From the cell containing the given text, extract its center point as (X, Y) coordinate. 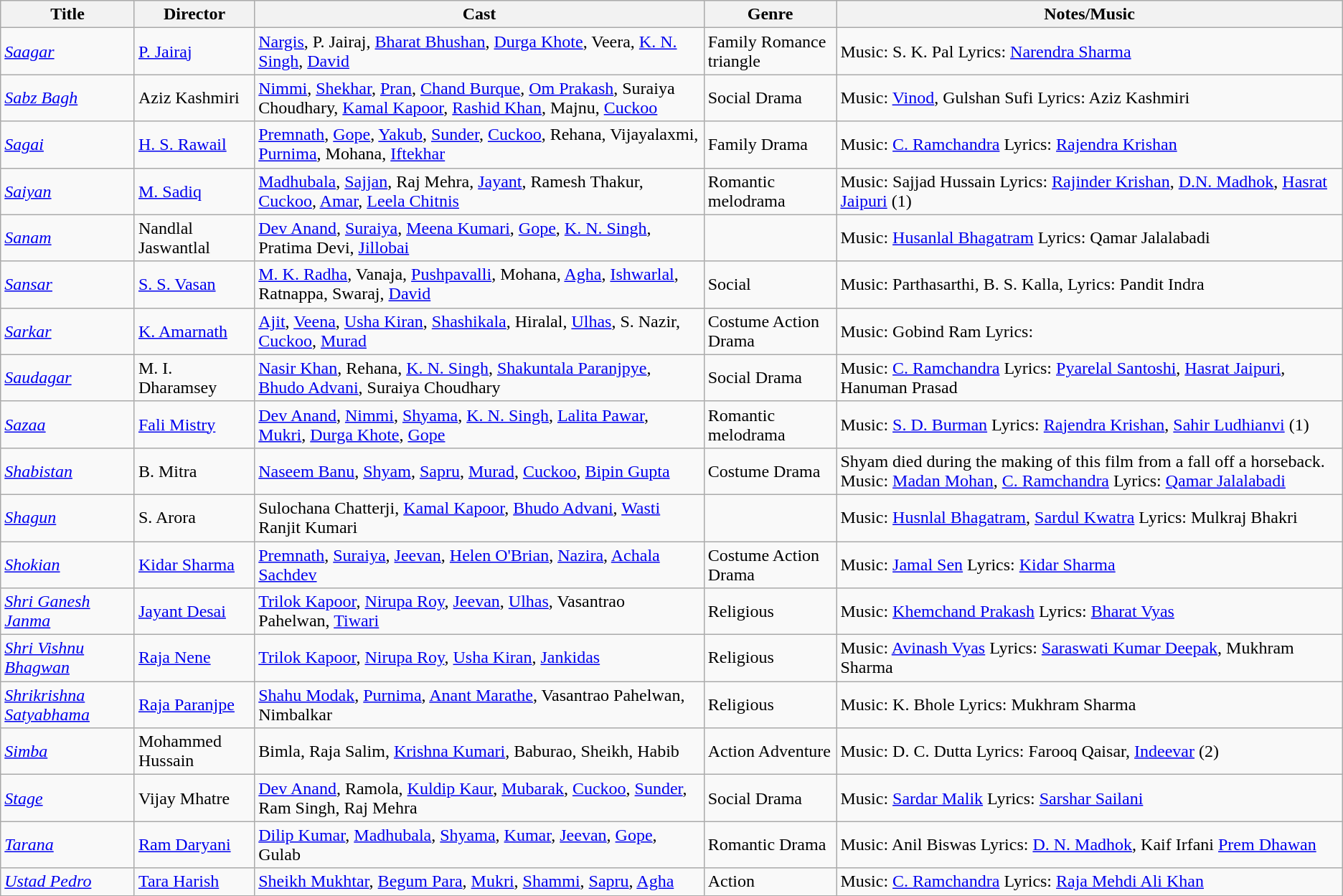
Shagun (67, 518)
Music: C. Ramchandra Lyrics: Pyarelal Santoshi, Hasrat Jaipuri, Hanuman Prasad (1089, 377)
Genre (771, 14)
Romantic Drama (771, 845)
Music: Khemchand Prakash Lyrics: Bharat Vyas (1089, 611)
Ajit, Veena, Usha Kiran, Shashikala, Hiralal, Ulhas, S. Nazir, Cuckoo, Murad (479, 331)
P. Jairaj (194, 52)
Shri Ganesh Janma (67, 611)
Action Adventure (771, 752)
Music: Sardar Malik Lyrics: Sarshar Sailani (1089, 798)
Sabz Bagh (67, 98)
Family Romance triangle (771, 52)
Sanam (67, 238)
Saiyan (67, 191)
Title (67, 14)
Saudagar (67, 377)
Mohammed Hussain (194, 752)
Shrikrishna Satyabhama (67, 704)
Bimla, Raja Salim, Krishna Kumari, Baburao, Sheikh, Habib (479, 752)
Music: Husanlal Bhagatram Lyrics: Qamar Jalalabadi (1089, 238)
Family Drama (771, 145)
S. Arora (194, 518)
Jayant Desai (194, 611)
Sulochana Chatterji, Kamal Kapoor, Bhudo Advani, Wasti Ranjit Kumari (479, 518)
Dev Anand, Nimmi, Shyama, K. N. Singh, Lalita Pawar, Mukri, Durga Khote, Gope (479, 425)
Shahu Modak, Purnima, Anant Marathe, Vasantrao Pahelwan, Nimbalkar (479, 704)
Sansar (67, 284)
Costume Drama (771, 471)
M. K. Radha, Vanaja, Pushpavalli, Mohana, Agha, Ishwarlal, Ratnappa, Swaraj, David (479, 284)
Notes/Music (1089, 14)
Nargis, P. Jairaj, Bharat Bhushan, Durga Khote, Veera, K. N. Singh, David (479, 52)
Vijay Mhatre (194, 798)
Saagar (67, 52)
Director (194, 14)
Dev Anand, Ramola, Kuldip Kaur, Mubarak, Cuckoo, Sunder, Ram Singh, Raj Mehra (479, 798)
B. Mitra (194, 471)
Fali Mistry (194, 425)
Cast (479, 14)
Premnath, Gope, Yakub, Sunder, Cuckoo, Rehana, Vijayalaxmi, Purnima, Mohana, Iftekhar (479, 145)
Tarana (67, 845)
Shokian (67, 564)
Music: S. D. Burman Lyrics: Rajendra Krishan, Sahir Ludhianvi (1) (1089, 425)
Nimmi, Shekhar, Pran, Chand Burque, Om Prakash, Suraiya Choudhary, Kamal Kapoor, Rashid Khan, Majnu, Cuckoo (479, 98)
Naseem Banu, Shyam, Sapru, Murad, Cuckoo, Bipin Gupta (479, 471)
Music: Vinod, Gulshan Sufi Lyrics: Aziz Kashmiri (1089, 98)
M. Sadiq (194, 191)
Music: C. Ramchandra Lyrics: Rajendra Krishan (1089, 145)
Music: C. Ramchandra Lyrics: Raja Mehdi Ali Khan (1089, 882)
Ustad Pedro (67, 882)
Music: Sajjad Hussain Lyrics: Rajinder Krishan, D.N. Madhok, Hasrat Jaipuri (1) (1089, 191)
Sagai (67, 145)
Music: Anil Biswas Lyrics: D. N. Madhok, Kaif Irfani Prem Dhawan (1089, 845)
Music: D. C. Dutta Lyrics: Farooq Qaisar, Indeevar (2) (1089, 752)
Sheikh Mukhtar, Begum Para, Mukri, Shammi, Sapru, Agha (479, 882)
Music: Parthasarthi, B. S. Kalla, Lyrics: Pandit Indra (1089, 284)
Shabistan (67, 471)
Trilok Kapoor, Nirupa Roy, Usha Kiran, Jankidas (479, 659)
Music: Jamal Sen Lyrics: Kidar Sharma (1089, 564)
Simba (67, 752)
Kidar Sharma (194, 564)
H. S. Rawail (194, 145)
Dev Anand, Suraiya, Meena Kumari, Gope, K. N. Singh, Pratima Devi, Jillobai (479, 238)
K. Amarnath (194, 331)
Dilip Kumar, Madhubala, Shyama, Kumar, Jeevan, Gope, Gulab (479, 845)
Ram Daryani (194, 845)
Music: Gobind Ram Lyrics: (1089, 331)
Tara Harish (194, 882)
Nasir Khan, Rehana, K. N. Singh, Shakuntala Paranjpye, Bhudo Advani, Suraiya Choudhary (479, 377)
Music: S. K. Pal Lyrics: Narendra Sharma (1089, 52)
Music: Husnlal Bhagatram, Sardul Kwatra Lyrics: Mulkraj Bhakri (1089, 518)
Music: K. Bhole Lyrics: Mukhram Sharma (1089, 704)
Raja Paranjpe (194, 704)
Trilok Kapoor, Nirupa Roy, Jeevan, Ulhas, Vasantrao Pahelwan, Tiwari (479, 611)
Raja Nene (194, 659)
Stage (67, 798)
Sazaa (67, 425)
Sarkar (67, 331)
Nandlal Jaswantlal (194, 238)
Social (771, 284)
Shyam died during the making of this film from a fall off a horseback. Music: Madan Mohan, C. Ramchandra Lyrics: Qamar Jalalabadi (1089, 471)
Madhubala, Sajjan, Raj Mehra, Jayant, Ramesh Thakur, Cuckoo, Amar, Leela Chitnis (479, 191)
Shri Vishnu Bhagwan (67, 659)
S. S. Vasan (194, 284)
Action (771, 882)
Music: Avinash Vyas Lyrics: Saraswati Kumar Deepak, Mukhram Sharma (1089, 659)
Premnath, Suraiya, Jeevan, Helen O'Brian, Nazira, Achala Sachdev (479, 564)
M. I. Dharamsey (194, 377)
Aziz Kashmiri (194, 98)
